Output the [x, y] coordinate of the center of the cell containing the given text.  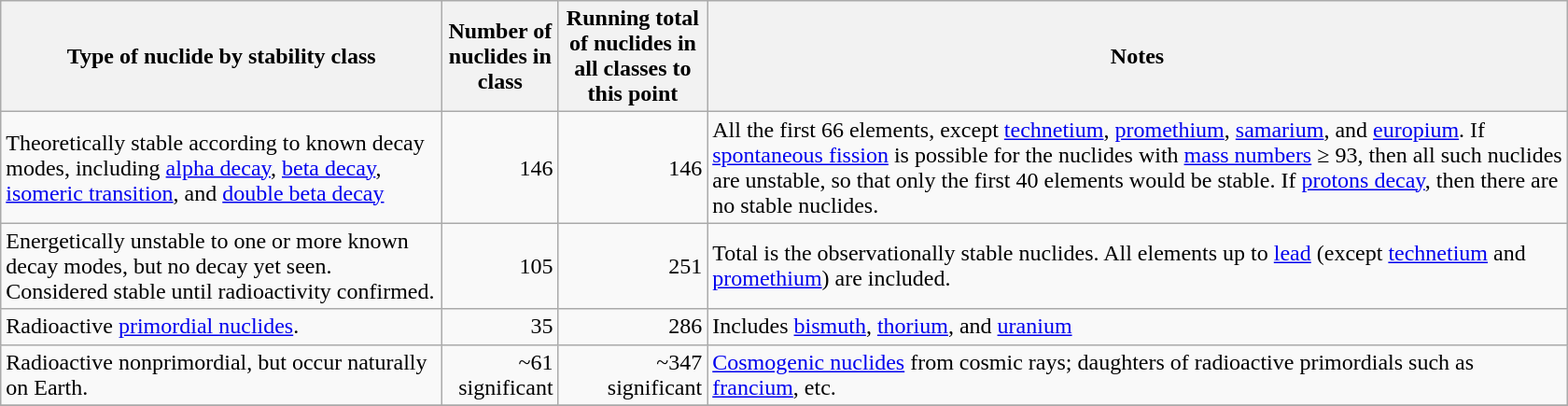
Running total of nuclides in all classes to this point [633, 56]
Type of nuclide by stability class [222, 56]
Energetically unstable to one or more known decay modes, but no decay yet seen. Considered stable until radioactivity confirmed. [222, 266]
~61 significant [500, 375]
Total is the observationally stable nuclides. All elements up to lead (except technetium and promethium) are included. [1138, 266]
286 [633, 327]
Notes [1138, 56]
Number of nuclides in class [500, 56]
Cosmogenic nuclides from cosmic rays; daughters of radioactive primordials such as francium, etc. [1138, 375]
Includes bismuth, thorium, and uranium [1138, 327]
~347 significant [633, 375]
105 [500, 266]
Theoretically stable according to known decay modes, including alpha decay, beta decay, isomeric transition, and double beta decay [222, 168]
Radioactive primordial nuclides. [222, 327]
Radioactive nonprimordial, but occur naturally on Earth. [222, 375]
251 [633, 266]
35 [500, 327]
